Identify which cell holds the provided text, then report its [x, y] central coordinate. 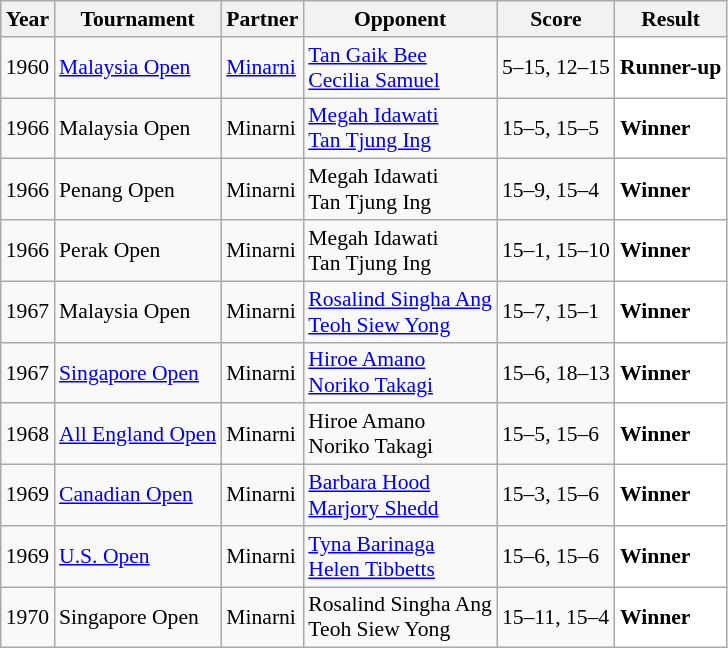
5–15, 12–15 [556, 68]
15–5, 15–6 [556, 434]
1970 [28, 618]
15–9, 15–4 [556, 190]
15–7, 15–1 [556, 312]
Score [556, 19]
Tournament [138, 19]
Canadian Open [138, 496]
15–1, 15–10 [556, 250]
Opponent [400, 19]
Partner [262, 19]
U.S. Open [138, 556]
Runner-up [670, 68]
Perak Open [138, 250]
Tan Gaik Bee Cecilia Samuel [400, 68]
1968 [28, 434]
15–5, 15–5 [556, 128]
Result [670, 19]
1960 [28, 68]
15–11, 15–4 [556, 618]
Tyna Barinaga Helen Tibbetts [400, 556]
15–6, 15–6 [556, 556]
15–6, 18–13 [556, 372]
Year [28, 19]
Barbara Hood Marjory Shedd [400, 496]
All England Open [138, 434]
Penang Open [138, 190]
15–3, 15–6 [556, 496]
